Locate the cell with the specified text and output its (x, y) center coordinate. 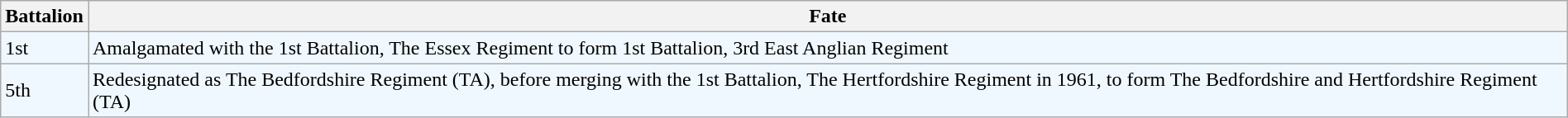
5th (45, 91)
Battalion (45, 17)
Amalgamated with the 1st Battalion, The Essex Regiment to form 1st Battalion, 3rd East Anglian Regiment (827, 48)
Fate (827, 17)
1st (45, 48)
